Pinpoint the cell where the given text exists, returning its [X, Y] midpoint coordinate. 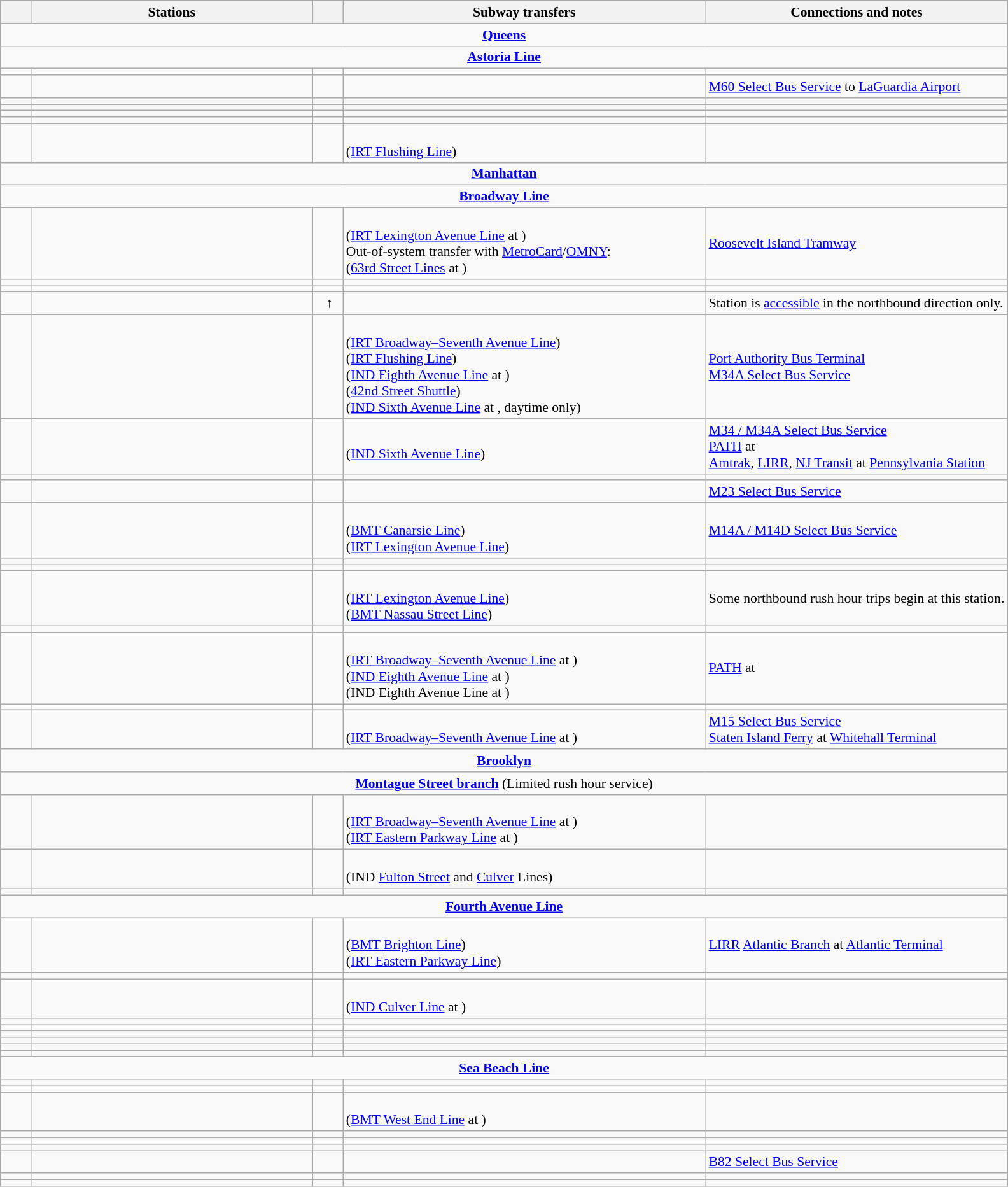
(IRT Broadway–Seventh Avenue Line at ) [524, 729]
M23 Select Bus Service [857, 492]
(IRT Lexington Avenue Line at )Out-of-system transfer with MetroCard/OMNY: (63rd Street Lines at ) [524, 244]
Stations [172, 12]
(IND Sixth Avenue Line) [524, 447]
M60 Select Bus Service to LaGuardia Airport [857, 87]
(BMT Brighton Line) (IRT Eastern Parkway Line) [524, 946]
B82 Select Bus Service [857, 1162]
Connections and notes [857, 12]
(IRT Broadway–Seventh Avenue Line at ) (IRT Eastern Parkway Line at ) [524, 822]
(BMT West End Line at ) [524, 1111]
(IND Fulton Street and Culver Lines) [524, 869]
Brooklyn [504, 761]
Sea Beach Line [504, 1069]
Roosevelt Island Tramway [857, 244]
Broadway Line [504, 197]
Station is accessible in the northbound direction only. [857, 304]
M34 / M34A Select Bus ServicePATH at Amtrak, LIRR, NJ Transit at Pennsylvania Station [857, 447]
M15 Select Bus ServiceStaten Island Ferry at Whitehall Terminal [857, 729]
PATH at [857, 668]
Montague Street branch (Limited rush hour service) [504, 783]
(IRT Broadway–Seventh Avenue Line at ) (IND Eighth Avenue Line at ) (IND Eighth Avenue Line at ) [524, 668]
M14A / M14D Select Bus Service [857, 531]
↑ [327, 304]
(IND Culver Line at ) [524, 999]
(IRT Flushing Line) [524, 143]
Astoria Line [504, 57]
Some northbound rush hour trips begin at this station. [857, 598]
Port Authority Bus TerminalM34A Select Bus Service [857, 367]
LIRR Atlantic Branch at Atlantic Terminal [857, 946]
(IRT Lexington Avenue Line) (BMT Nassau Street Line) [524, 598]
Queens [504, 35]
(BMT Canarsie Line) (IRT Lexington Avenue Line) [524, 531]
Fourth Avenue Line [504, 906]
Manhattan [504, 174]
Subway transfers [524, 12]
(IRT Broadway–Seventh Avenue Line) (IRT Flushing Line) (IND Eighth Avenue Line at ) (42nd Street Shuttle) (IND Sixth Avenue Line at , daytime only) [524, 367]
